Locate the cell with the specified text and output its [X, Y] center coordinate. 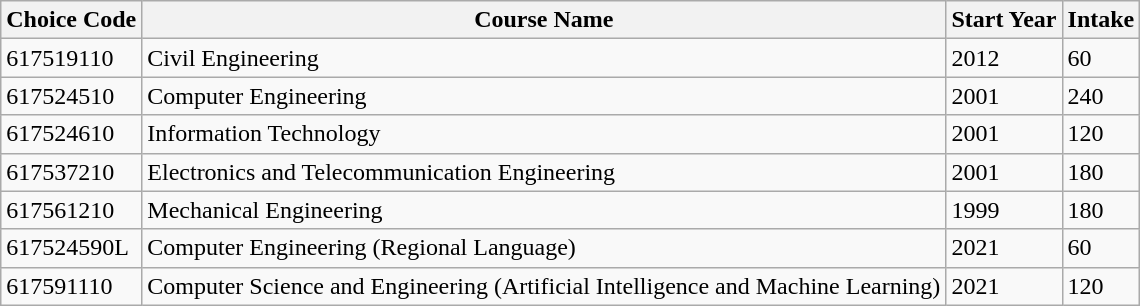
617524590L [72, 248]
617524510 [72, 96]
617524610 [72, 134]
Start Year [1004, 20]
Electronics and Telecommunication Engineering [544, 172]
Computer Science and Engineering (Artificial Intelligence and Machine Learning) [544, 286]
Choice Code [72, 20]
617591110 [72, 286]
2012 [1004, 58]
1999 [1004, 210]
Mechanical Engineering [544, 210]
Civil Engineering [544, 58]
Computer Engineering [544, 96]
Intake [1101, 20]
617519110 [72, 58]
617537210 [72, 172]
Computer Engineering (Regional Language) [544, 248]
Information Technology [544, 134]
Course Name [544, 20]
617561210 [72, 210]
240 [1101, 96]
